Scan for the cell matching the given text and deliver its (x, y) coordinate at center. 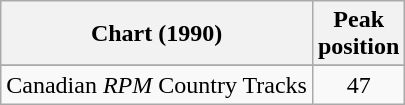
Canadian RPM Country Tracks (157, 85)
Peakposition (358, 34)
Chart (1990) (157, 34)
47 (358, 85)
